Output the [x, y] coordinate of the center of the cell containing the given text.  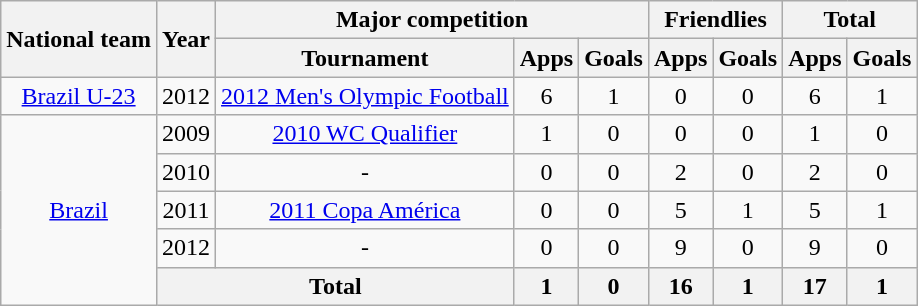
2010 [186, 172]
Major competition [432, 20]
2011 [186, 210]
17 [815, 286]
Brazil [79, 210]
Brazil U-23 [79, 96]
National team [79, 39]
16 [680, 286]
Tournament [366, 58]
2009 [186, 134]
Friendlies [715, 20]
2010 WC Qualifier [366, 134]
2011 Copa América [366, 210]
Year [186, 39]
2012 Men's Olympic Football [366, 96]
